Detect which cell encompasses the target text, then output its (x, y) center coordinate. 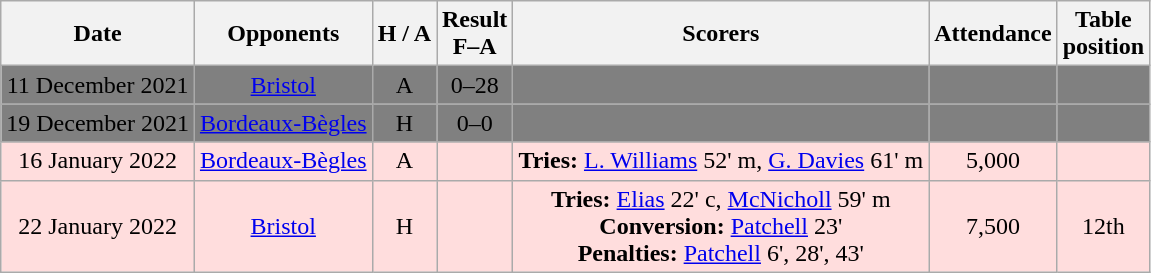
22 January 2022 (98, 226)
0–28 (474, 85)
Date (98, 34)
Opponents (283, 34)
19 December 2021 (98, 123)
12th (1103, 226)
ResultF–A (474, 34)
16 January 2022 (98, 161)
Attendance (993, 34)
5,000 (993, 161)
Tries: L. Williams 52' m, G. Davies 61' m (721, 161)
7,500 (993, 226)
Tries: Elias 22' c, McNicholl 59' mConversion: Patchell 23'Penalties: Patchell 6', 28', 43' (721, 226)
11 December 2021 (98, 85)
0–0 (474, 123)
Scorers (721, 34)
H / A (404, 34)
Tableposition (1103, 34)
